Capture the cell that displays the provided text and extract its (X, Y) central coordinate. 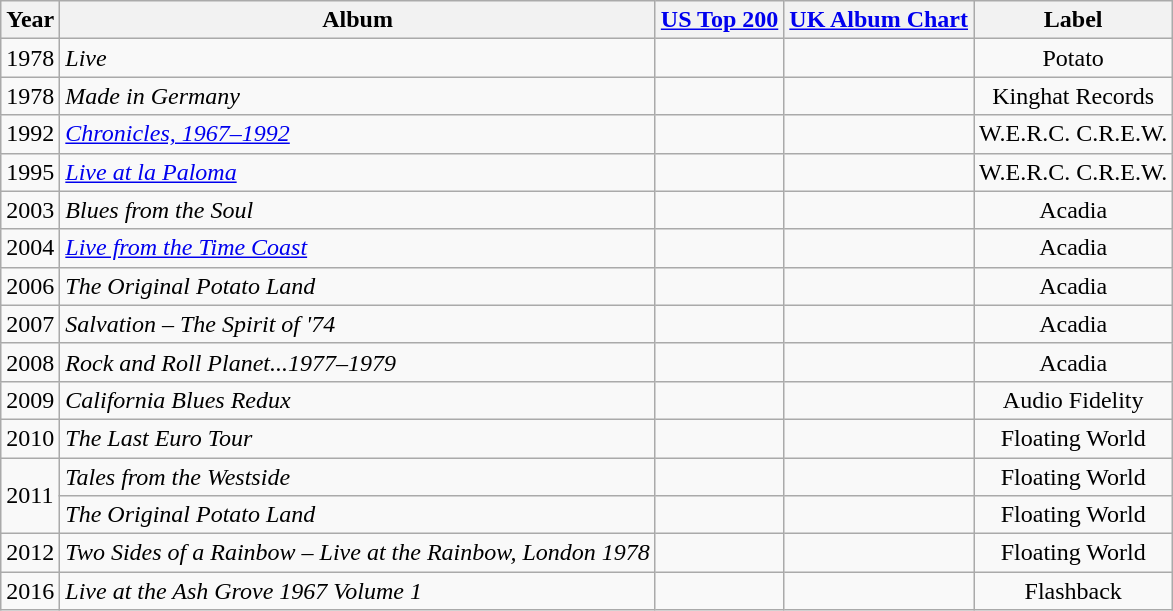
Label (1074, 20)
2016 (30, 591)
2009 (30, 400)
Potato (1074, 58)
Rock and Roll Planet...1977–1979 (358, 362)
2010 (30, 438)
Made in Germany (358, 96)
Flashback (1074, 591)
Audio Fidelity (1074, 400)
Live at la Paloma (358, 172)
1992 (30, 134)
Live (358, 58)
2006 (30, 286)
California Blues Redux (358, 400)
Album (358, 20)
UK Album Chart (879, 20)
Salvation – The Spirit of '74 (358, 324)
Kinghat Records (1074, 96)
Live at the Ash Grove 1967 Volume 1 (358, 591)
Tales from the Westside (358, 477)
2007 (30, 324)
Two Sides of a Rainbow – Live at the Rainbow, London 1978 (358, 553)
2011 (30, 496)
Chronicles, 1967–1992 (358, 134)
2012 (30, 553)
2008 (30, 362)
US Top 200 (719, 20)
The Last Euro Tour (358, 438)
Live from the Time Coast (358, 248)
2004 (30, 248)
Year (30, 20)
Blues from the Soul (358, 210)
2003 (30, 210)
1995 (30, 172)
